Find where the given text appears and provide that cell's center as [X, Y] coordinate. 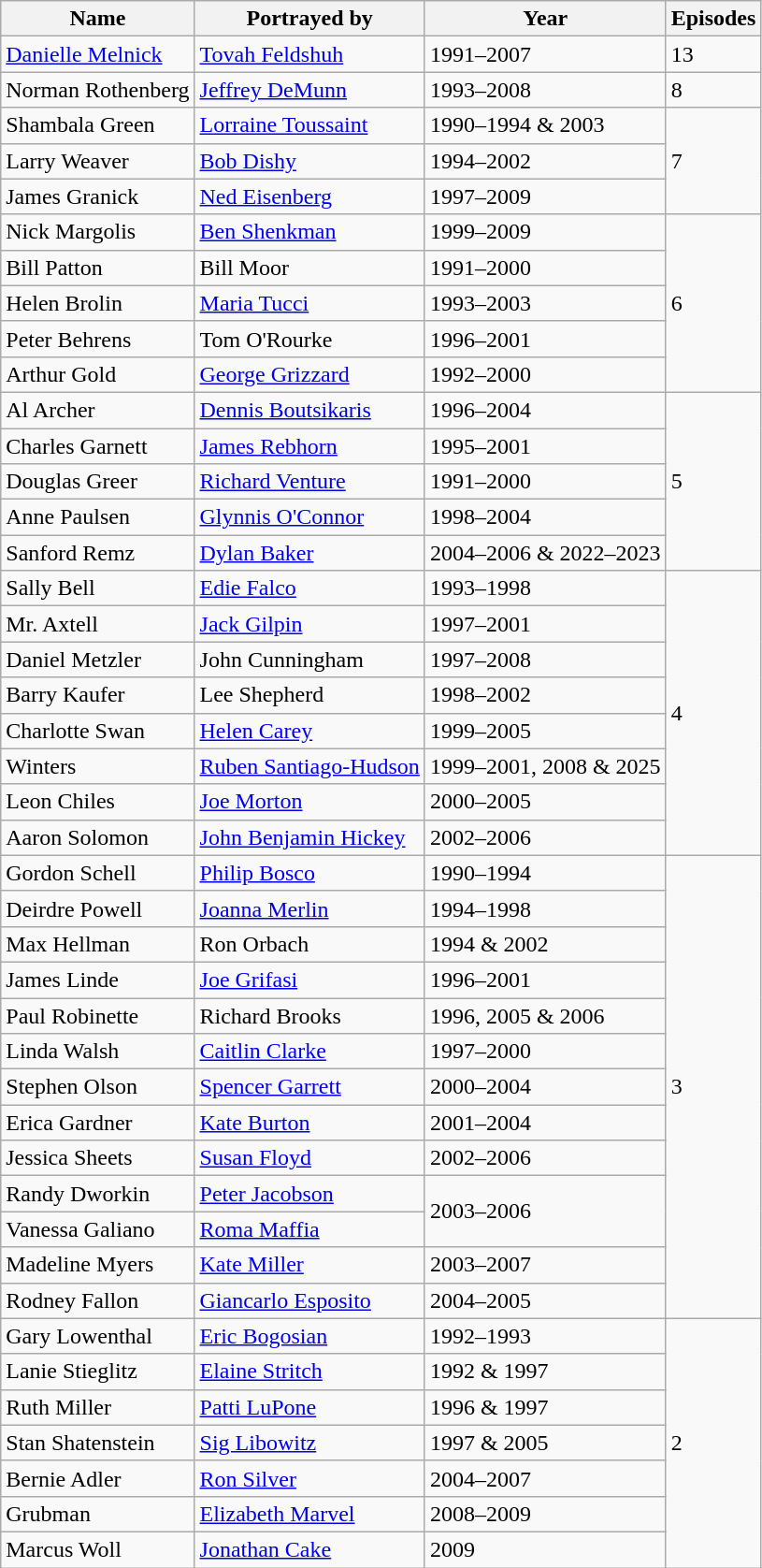
1997 & 2005 [545, 1443]
Dylan Baker [309, 553]
Helen Carey [309, 731]
Ned Eisenberg [309, 196]
1999–2001, 2008 & 2025 [545, 766]
Kate Miller [309, 1265]
Name [97, 19]
James Granick [97, 196]
1997–2008 [545, 660]
Barry Kaufer [97, 695]
Jeffrey DeMunn [309, 90]
1999–2009 [545, 232]
2003–2006 [545, 1212]
Grubman [97, 1514]
Kate Burton [309, 1123]
Bill Patton [97, 268]
Roma Maffia [309, 1229]
Deirdre Powell [97, 908]
Peter Behrens [97, 339]
Philip Bosco [309, 873]
1997–2000 [545, 1052]
Jessica Sheets [97, 1158]
7 [713, 161]
Winters [97, 766]
Mr. Axtell [97, 624]
1998–2004 [545, 517]
Aaron Solomon [97, 837]
2003–2007 [545, 1265]
Lanie Stieglitz [97, 1372]
Daniel Metzler [97, 660]
Ron Orbach [309, 944]
Sig Libowitz [309, 1443]
2004–2006 & 2022–2023 [545, 553]
Joe Grifasi [309, 980]
2004–2007 [545, 1478]
Linda Walsh [97, 1052]
Jonathan Cake [309, 1549]
Marcus Woll [97, 1549]
6 [713, 303]
Jack Gilpin [309, 624]
Gordon Schell [97, 873]
13 [713, 54]
1996 & 1997 [545, 1407]
2000–2005 [545, 802]
1990–1994 [545, 873]
Dennis Boutsikaris [309, 410]
Arthur Gold [97, 374]
3 [713, 1087]
Joanna Merlin [309, 908]
Eric Bogosian [309, 1336]
Elizabeth Marvel [309, 1514]
Tovah Feldshuh [309, 54]
Max Hellman [97, 944]
Douglas Greer [97, 482]
2001–2004 [545, 1123]
Ruth Miller [97, 1407]
Shambala Green [97, 125]
Portrayed by [309, 19]
Anne Paulsen [97, 517]
1993–2008 [545, 90]
James Rebhorn [309, 446]
1995–2001 [545, 446]
Peter Jacobson [309, 1194]
John Cunningham [309, 660]
Charlotte Swan [97, 731]
Randy Dworkin [97, 1194]
Sally Bell [97, 588]
1997–2001 [545, 624]
John Benjamin Hickey [309, 837]
Richard Venture [309, 482]
Glynnis O'Connor [309, 517]
Norman Rothenberg [97, 90]
Sanford Remz [97, 553]
1994 & 2002 [545, 944]
2004–2005 [545, 1300]
Lee Shepherd [309, 695]
Ruben Santiago-Hudson [309, 766]
Vanessa Galiano [97, 1229]
Danielle Melnick [97, 54]
Caitlin Clarke [309, 1052]
Larry Weaver [97, 161]
Bernie Adler [97, 1478]
Episodes [713, 19]
Ben Shenkman [309, 232]
1992 & 1997 [545, 1372]
Giancarlo Esposito [309, 1300]
Richard Brooks [309, 1015]
2008–2009 [545, 1514]
Gary Lowenthal [97, 1336]
1997–2009 [545, 196]
Nick Margolis [97, 232]
Al Archer [97, 410]
1993–2003 [545, 303]
1996, 2005 & 2006 [545, 1015]
Edie Falco [309, 588]
1996–2004 [545, 410]
1999–2005 [545, 731]
Bob Dishy [309, 161]
Stephen Olson [97, 1087]
James Linde [97, 980]
2009 [545, 1549]
1993–1998 [545, 588]
8 [713, 90]
Elaine Stritch [309, 1372]
Patti LuPone [309, 1407]
1991–2007 [545, 54]
Ron Silver [309, 1478]
Lorraine Toussaint [309, 125]
Joe Morton [309, 802]
Erica Gardner [97, 1123]
Rodney Fallon [97, 1300]
1992–2000 [545, 374]
Maria Tucci [309, 303]
Bill Moor [309, 268]
Tom O'Rourke [309, 339]
4 [713, 713]
Madeline Myers [97, 1265]
Paul Robinette [97, 1015]
5 [713, 481]
1994–1998 [545, 908]
2000–2004 [545, 1087]
Stan Shatenstein [97, 1443]
Year [545, 19]
2 [713, 1443]
Helen Brolin [97, 303]
Spencer Garrett [309, 1087]
George Grizzard [309, 374]
Susan Floyd [309, 1158]
1998–2002 [545, 695]
1994–2002 [545, 161]
Charles Garnett [97, 446]
1992–1993 [545, 1336]
Leon Chiles [97, 802]
1990–1994 & 2003 [545, 125]
